Find where the given text appears and provide that cell's center as (X, Y) coordinate. 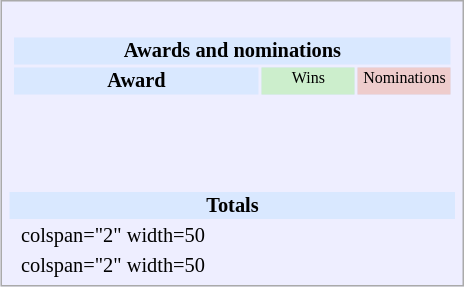
Wins (308, 80)
Nominations (404, 80)
Award (136, 80)
Totals (233, 206)
Awards and nominations (232, 50)
Awards and nominations Award Wins Nominations (233, 99)
